Extract the [X, Y] coordinate from the center of the cell holding the provided text.  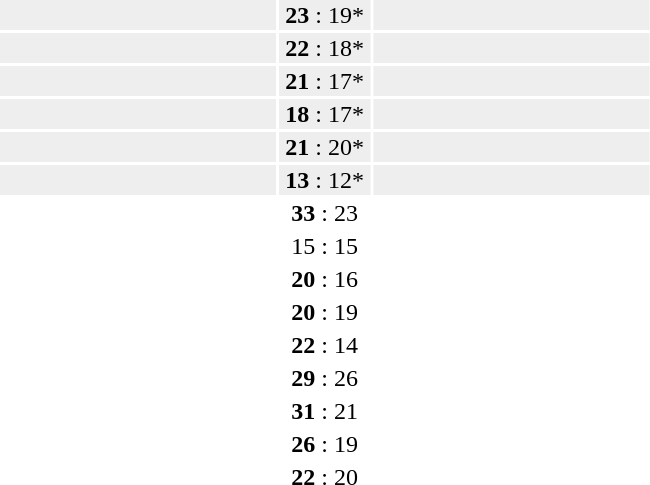
21 : 20* [325, 147]
13 : 12* [325, 180]
33 : 23 [325, 213]
22 : 18* [325, 48]
29 : 26 [325, 378]
22 : 14 [325, 345]
18 : 17* [325, 114]
20 : 16 [325, 279]
23 : 19* [325, 15]
15 : 15 [325, 246]
20 : 19 [325, 312]
31 : 21 [325, 411]
26 : 19 [325, 444]
21 : 17* [325, 81]
